Extract the [x, y] coordinate from the center of the cell holding the provided text.  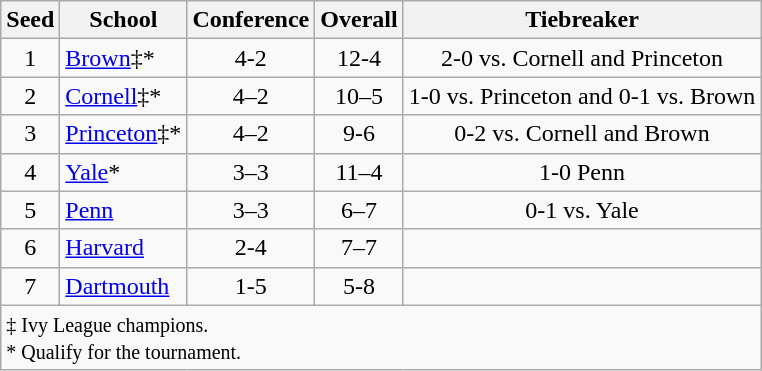
10–5 [359, 96]
1-5 [251, 286]
9-6 [359, 134]
‡ Ivy League champions.* Qualify for the tournament. [381, 338]
3 [30, 134]
0-2 vs. Cornell and Brown [582, 134]
Tiebreaker [582, 20]
4 [30, 172]
Penn [124, 210]
School [124, 20]
Overall [359, 20]
2 [30, 96]
2-0 vs. Cornell and Princeton [582, 58]
2-4 [251, 248]
12-4 [359, 58]
Brown‡* [124, 58]
6 [30, 248]
1-0 vs. Princeton and 0-1 vs. Brown [582, 96]
6–7 [359, 210]
0-1 vs. Yale [582, 210]
Conference [251, 20]
7–7 [359, 248]
Harvard [124, 248]
Princeton‡* [124, 134]
Dartmouth [124, 286]
4-2 [251, 58]
Yale* [124, 172]
7 [30, 286]
1-0 Penn [582, 172]
1 [30, 58]
Seed [30, 20]
11–4 [359, 172]
5-8 [359, 286]
Cornell‡* [124, 96]
5 [30, 210]
